Return the [X, Y] coordinate for the center point of the cell that contains the specified text.  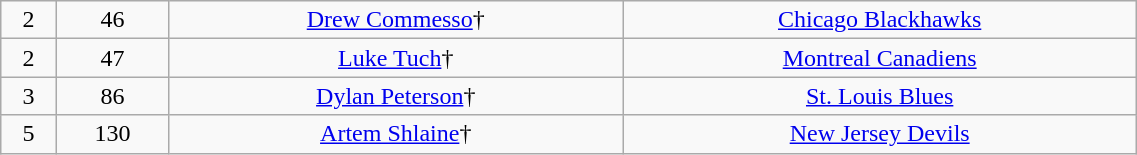
5 [28, 134]
130 [112, 134]
Artem Shlaine† [396, 134]
Montreal Canadiens [879, 58]
New Jersey Devils [879, 134]
St. Louis Blues [879, 96]
47 [112, 58]
3 [28, 96]
Chicago Blackhawks [879, 20]
Dylan Peterson† [396, 96]
86 [112, 96]
Luke Tuch† [396, 58]
Drew Commesso† [396, 20]
46 [112, 20]
